Identify which cell holds the provided text, then report its (X, Y) central coordinate. 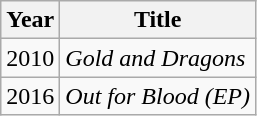
Out for Blood (EP) (158, 96)
2010 (30, 58)
Year (30, 20)
Title (158, 20)
Gold and Dragons (158, 58)
2016 (30, 96)
